Scan for the cell matching the given text and deliver its (x, y) coordinate at center. 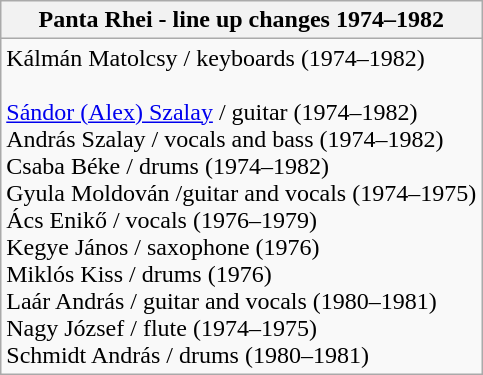
Panta Rhei - line up changes 1974–1982 (242, 20)
